Detect which cell encompasses the target text, then output its (x, y) center coordinate. 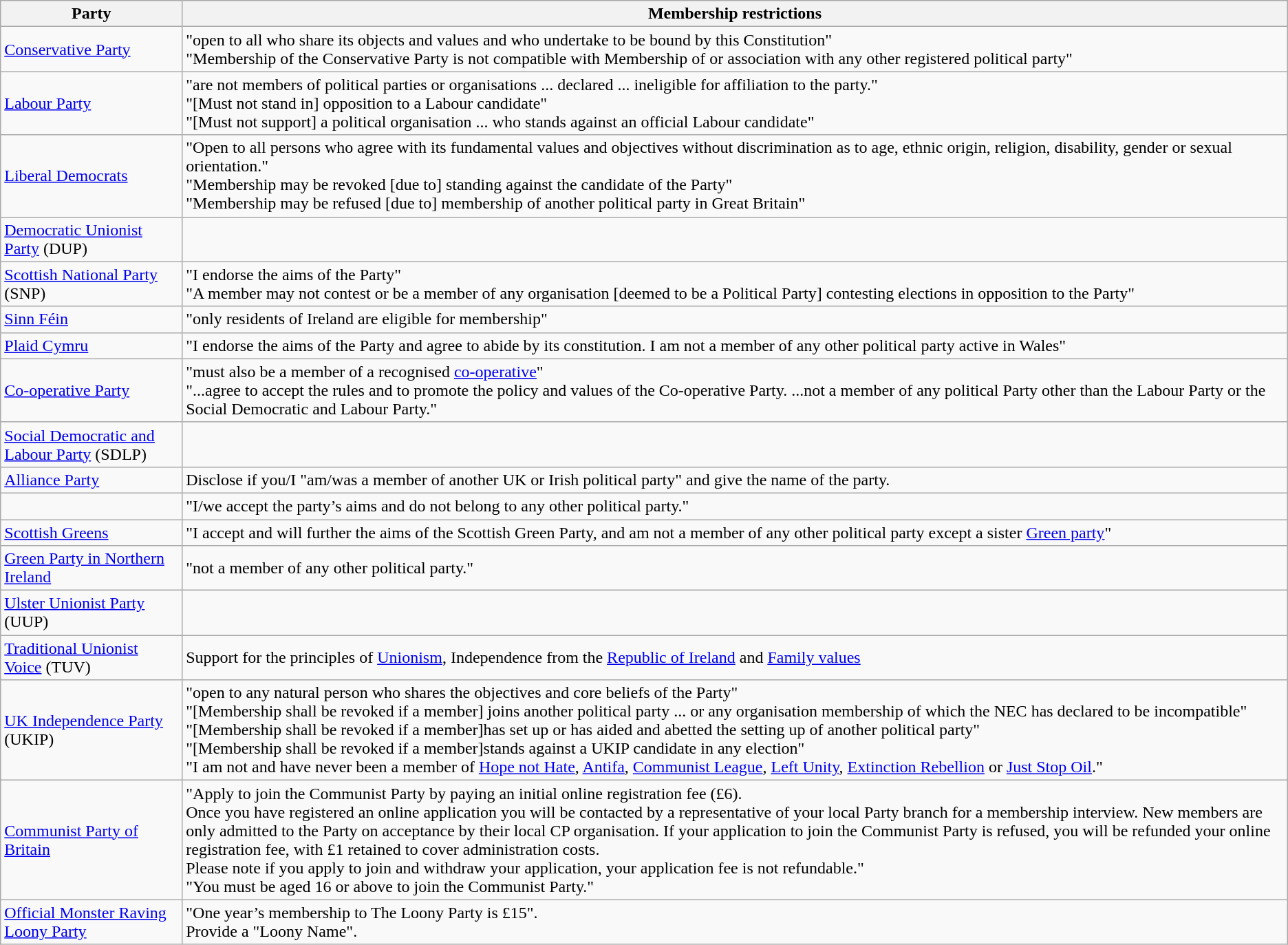
Party (92, 14)
"I endorse the aims of the Party and agree to abide by its constitution. I am not a member of any other political party active in Wales" (735, 346)
Disclose if you/I "am/was a member of another UK or Irish political party" and give the name of the party. (735, 480)
UK Independence Party (UKIP) (92, 730)
Liberal Democrats (92, 176)
Alliance Party (92, 480)
"One year’s membership to The Loony Party is £15".Provide a "Loony Name". (735, 922)
Green Party in Northern Ireland (92, 569)
Democratic Unionist Party (DUP) (92, 240)
Support for the principles of Unionism, Independence from the Republic of Ireland and Family values (735, 658)
Scottish National Party (SNP) (92, 284)
Co-operative Party (92, 390)
Plaid Cymru (92, 346)
Sinn Féin (92, 319)
Labour Party (92, 103)
"only residents of Ireland are eligible for membership" (735, 319)
Scottish Greens (92, 532)
Communist Party of Britain (92, 840)
Official Monster Raving Loony Party (92, 922)
Traditional Unionist Voice (TUV) (92, 658)
Ulster Unionist Party (UUP) (92, 613)
Membership restrictions (735, 14)
Social Democratic and Labour Party (SDLP) (92, 445)
"not a member of any other political party." (735, 569)
"I accept and will further the aims of the Scottish Green Party, and am not a member of any other political party except a sister Green party" (735, 532)
Conservative Party (92, 50)
"I/we accept the party’s aims and do not belong to any other political party." (735, 506)
